Detect which cell encompasses the target text, then output its (X, Y) center coordinate. 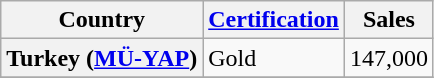
Sales (388, 20)
Turkey (MÜ-YAP) (102, 58)
Gold (274, 58)
Country (102, 20)
Certification (274, 20)
147,000 (388, 58)
